Locate the cell with the specified text and output its [X, Y] center coordinate. 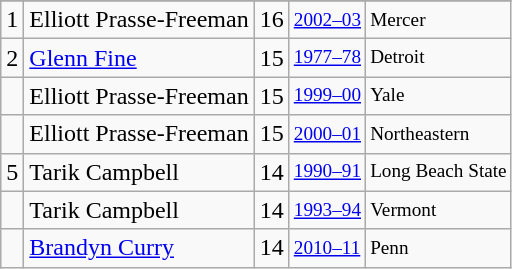
Vermont [439, 210]
Brandyn Curry [139, 248]
Glenn Fine [139, 58]
5 [12, 172]
2010–11 [327, 248]
Penn [439, 248]
1999–00 [327, 96]
16 [272, 20]
2002–03 [327, 20]
2 [12, 58]
1 [12, 20]
2000–01 [327, 134]
Northeastern [439, 134]
Yale [439, 96]
Mercer [439, 20]
1993–94 [327, 210]
Detroit [439, 58]
1977–78 [327, 58]
Long Beach State [439, 172]
1990–91 [327, 172]
